Search for the cell housing the specified text and yield its (x, y) center coordinate. 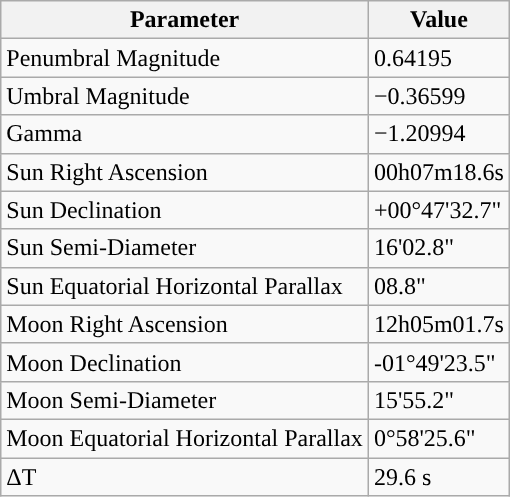
15'55.2" (438, 400)
Moon Declination (185, 362)
00h07m18.6s (438, 172)
ΔT (185, 477)
Umbral Magnitude (185, 96)
−0.36599 (438, 96)
Gamma (185, 134)
−1.20994 (438, 134)
Sun Declination (185, 210)
0.64195 (438, 58)
29.6 s (438, 477)
12h05m01.7s (438, 324)
Sun Semi-Diameter (185, 248)
Moon Semi-Diameter (185, 400)
08.8" (438, 286)
0°58'25.6" (438, 438)
Value (438, 20)
Moon Right Ascension (185, 324)
Parameter (185, 20)
+00°47'32.7" (438, 210)
-01°49'23.5" (438, 362)
16'02.8" (438, 248)
Sun Right Ascension (185, 172)
Moon Equatorial Horizontal Parallax (185, 438)
Sun Equatorial Horizontal Parallax (185, 286)
Penumbral Magnitude (185, 58)
